Detect which cell encompasses the target text, then output its [X, Y] center coordinate. 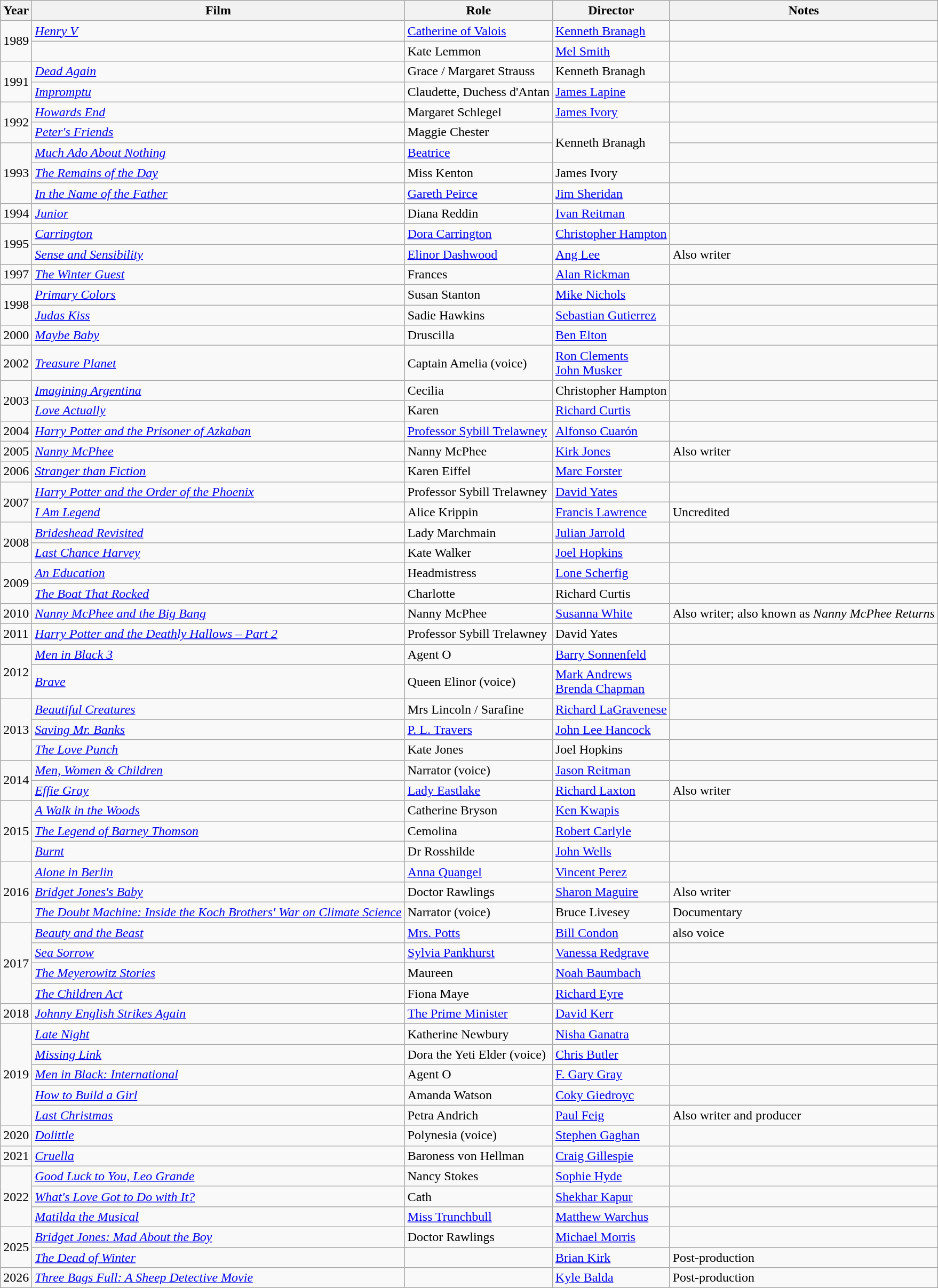
Brideshead Revisited [218, 532]
2004 [16, 431]
Marc Forster [611, 471]
Sylvia Pankhurst [478, 953]
Uncredited [804, 512]
Maggie Chester [478, 132]
1989 [16, 41]
Charlotte [478, 594]
2011 [16, 634]
Mrs. Potts [478, 933]
An Education [218, 573]
Saving Mr. Banks [218, 730]
Matthew Warchus [611, 1217]
Documentary [804, 912]
Richard Eyre [611, 994]
2002 [16, 363]
Peter's Friends [218, 132]
Howards End [218, 112]
Craig Gillespie [611, 1156]
2015 [16, 831]
What's Love Got to Do with It? [218, 1196]
Fiona Maye [478, 994]
Mike Nichols [611, 295]
Miss Kenton [478, 173]
In the Name of the Father [218, 193]
Diana Reddin [478, 213]
Effie Gray [218, 790]
Much Ado About Nothing [218, 153]
Also writer; also known as Nanny McPhee Returns [804, 614]
Shekhar Kapur [611, 1196]
2006 [16, 471]
Polynesia (voice) [478, 1135]
Cruella [218, 1156]
Men in Black: International [218, 1075]
The Boat That Rocked [218, 594]
The Love Punch [218, 750]
A Walk in the Woods [218, 811]
Frances [478, 275]
Katherine Newbury [478, 1034]
Sense and Sensibility [218, 254]
Robert Carlyle [611, 831]
Bill Condon [611, 933]
How to Build a Girl [218, 1095]
2022 [16, 1196]
Cath [478, 1196]
Amanda Watson [478, 1095]
Burnt [218, 851]
Kate Lemmon [478, 51]
Year [16, 11]
Lone Scherfig [611, 573]
Bridget Jones: Mad About the Boy [218, 1237]
Kate Walker [478, 553]
Margaret Schlegel [478, 112]
Imagining Argentina [218, 390]
Headmistress [478, 573]
Also writer and producer [804, 1115]
Kirk Jones [611, 451]
The Prime Minister [478, 1014]
Bruce Livesey [611, 912]
The Dead of Winter [218, 1257]
1994 [16, 213]
Dr Rosshilde [478, 851]
Beautiful Creatures [218, 709]
Alfonso Cuarón [611, 431]
Sophie Hyde [611, 1176]
Vincent Perez [611, 871]
Primary Colors [218, 295]
Dead Again [218, 71]
Harry Potter and the Deathly Hallows – Part 2 [218, 634]
2007 [16, 502]
Nancy Stokes [478, 1176]
Three Bags Full: A Sheep Detective Movie [218, 1278]
Coky Giedroyc [611, 1095]
Karen [478, 411]
Susan Stanton [478, 295]
2021 [16, 1156]
also voice [804, 933]
Druscilla [478, 335]
2026 [16, 1278]
2013 [16, 730]
F. Gary Gray [611, 1075]
Catherine Bryson [478, 811]
The Winter Guest [218, 275]
The Doubt Machine: Inside the Koch Brothers' War on Climate Science [218, 912]
Karen Eiffel [478, 471]
Stephen Gaghan [611, 1135]
Film [218, 11]
2008 [16, 542]
Nisha Ganatra [611, 1034]
Impromptu [218, 92]
Dora Carrington [478, 234]
Junior [218, 213]
Nanny McPhee and the Big Bang [218, 614]
Michael Morris [611, 1237]
Cemolina [478, 831]
I Am Legend [218, 512]
The Remains of the Day [218, 173]
Ron ClementsJohn Musker [611, 363]
Dolittle [218, 1135]
Stranger than Fiction [218, 471]
Queen Elinor (voice) [478, 682]
Julian Jarrold [611, 532]
P. L. Travers [478, 730]
Baroness von Hellman [478, 1156]
Men in Black 3 [218, 654]
Maybe Baby [218, 335]
Ang Lee [611, 254]
2003 [16, 401]
Director [611, 11]
Ken Kwapis [611, 811]
Barry Sonnenfeld [611, 654]
2005 [16, 451]
Alone in Berlin [218, 871]
John Lee Hancock [611, 730]
Good Luck to You, Leo Grande [218, 1176]
Richard LaGravenese [611, 709]
1993 [16, 173]
2018 [16, 1014]
Love Actually [218, 411]
Brave [218, 682]
Johnny English Strikes Again [218, 1014]
1991 [16, 82]
Claudette, Duchess d'Antan [478, 92]
Anna Quangel [478, 871]
Mrs Lincoln / Sarafine [478, 709]
Cecilia [478, 390]
Matilda the Musical [218, 1217]
Francis Lawrence [611, 512]
1992 [16, 122]
Sea Sorrow [218, 953]
David Kerr [611, 1014]
Sadie Hawkins [478, 315]
Sebastian Gutierrez [611, 315]
Judas Kiss [218, 315]
Paul Feig [611, 1115]
Henry V [218, 31]
1998 [16, 305]
Ivan Reitman [611, 213]
Captain Amelia (voice) [478, 363]
Vanessa Redgrave [611, 953]
Beauty and the Beast [218, 933]
2016 [16, 892]
Lady Marchmain [478, 532]
The Children Act [218, 994]
John Wells [611, 851]
Men, Women & Children [218, 770]
Richard Laxton [611, 790]
Jason Reitman [611, 770]
Grace / Margaret Strauss [478, 71]
2009 [16, 583]
Last Christmas [218, 1115]
Susanna White [611, 614]
2025 [16, 1247]
Harry Potter and the Prisoner of Azkaban [218, 431]
Alan Rickman [611, 275]
Miss Trunchbull [478, 1217]
Maureen [478, 973]
1995 [16, 244]
Sharon Maguire [611, 892]
1997 [16, 275]
Treasure Planet [218, 363]
Lady Eastlake [478, 790]
2017 [16, 963]
Jim Sheridan [611, 193]
Elinor Dashwood [478, 254]
Last Chance Harvey [218, 553]
Role [478, 11]
2010 [16, 614]
Kyle Balda [611, 1278]
Carrington [218, 234]
Ben Elton [611, 335]
Late Night [218, 1034]
Brian Kirk [611, 1257]
2020 [16, 1135]
Mel Smith [611, 51]
Kate Jones [478, 750]
2012 [16, 672]
Catherine of Valois [478, 31]
2000 [16, 335]
Chris Butler [611, 1054]
2019 [16, 1075]
Petra Andrich [478, 1115]
Gareth Peirce [478, 193]
Bridget Jones's Baby [218, 892]
Dora the Yeti Elder (voice) [478, 1054]
Missing Link [218, 1054]
The Meyerowitz Stories [218, 973]
The Legend of Barney Thomson [218, 831]
James Lapine [611, 92]
Noah Baumbach [611, 973]
Alice Krippin [478, 512]
2014 [16, 780]
Beatrice [478, 153]
Notes [804, 11]
Mark AndrewsBrenda Chapman [611, 682]
Harry Potter and the Order of the Phoenix [218, 492]
